Return [X, Y] of the center of cell containing provided text 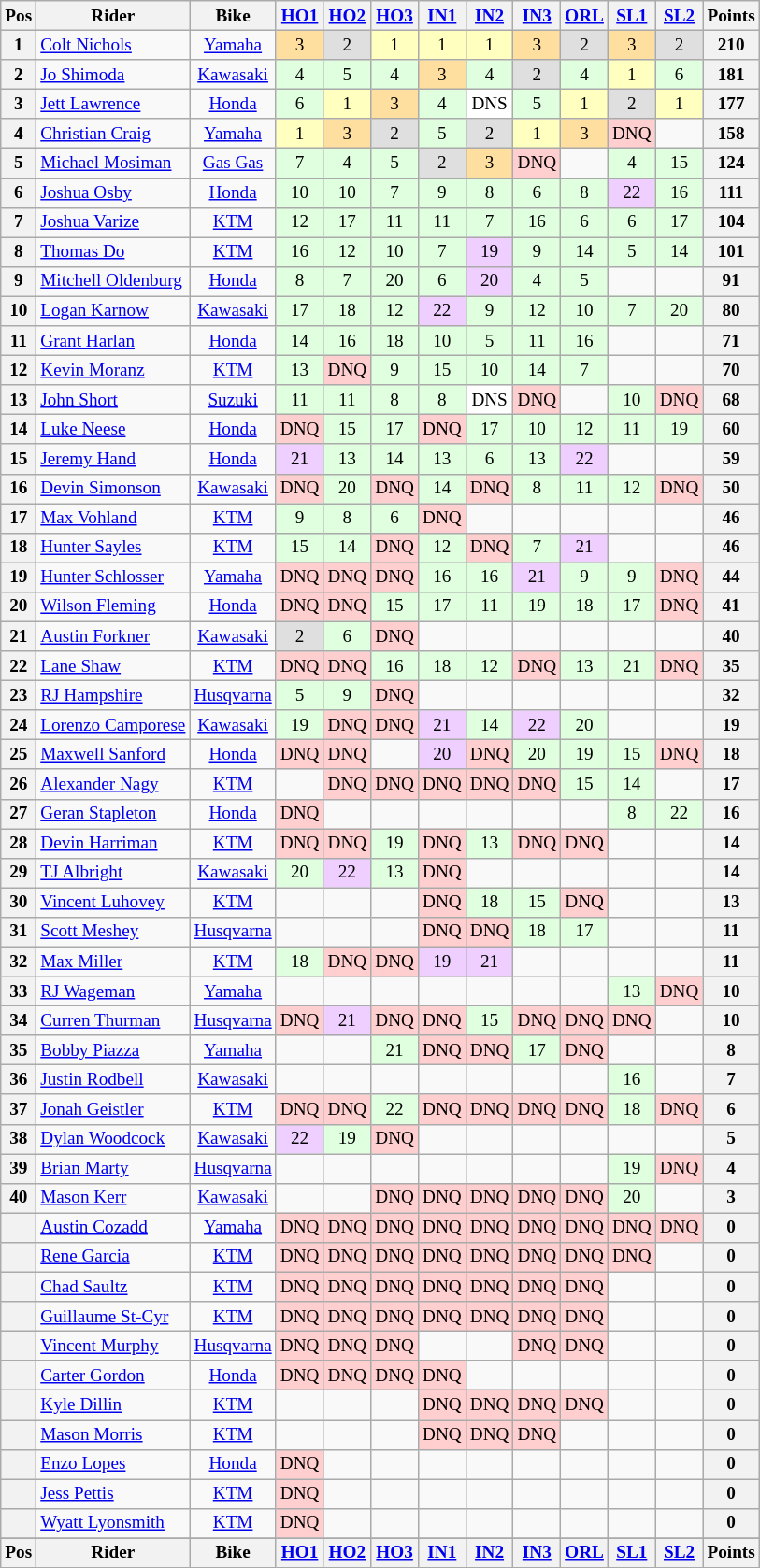
Gas Gas [233, 164]
210 [731, 45]
25 [19, 755]
177 [731, 104]
Justin Rodbell [113, 1080]
Devin Simonson [113, 489]
Christian Craig [113, 134]
Jonah Geistler [113, 1109]
Colt Nichols [113, 45]
41 [731, 606]
Max Vohland [113, 518]
111 [731, 192]
Wyatt Lyonsmith [113, 1523]
Guillaume St-Cyr [113, 1317]
50 [731, 489]
104 [731, 222]
RJ Wageman [113, 991]
71 [731, 341]
Rene Garcia [113, 1257]
TJ Albright [113, 873]
Austin Cozadd [113, 1228]
68 [731, 400]
Dylan Woodcock [113, 1139]
33 [19, 991]
Grant Harlan [113, 341]
Joshua Varize [113, 222]
101 [731, 252]
Alexander Nagy [113, 784]
31 [19, 932]
80 [731, 311]
38 [19, 1139]
70 [731, 370]
Chad Saultz [113, 1287]
30 [19, 903]
60 [731, 430]
Hunter Sayles [113, 548]
23 [19, 695]
Joshua Osby [113, 192]
26 [19, 784]
Logan Karnow [113, 311]
39 [19, 1169]
Jett Lawrence [113, 104]
Hunter Schlosser [113, 577]
Austin Forkner [113, 636]
Kyle Dillin [113, 1405]
29 [19, 873]
44 [731, 577]
Vincent Luhovey [113, 903]
91 [731, 281]
Bobby Piazza [113, 1050]
Scott Meshey [113, 932]
John Short [113, 400]
Lane Shaw [113, 666]
Geran Stapleton [113, 814]
27 [19, 814]
Max Miller [113, 962]
Jo Shimoda [113, 75]
Wilson Fleming [113, 606]
RJ Hampshire [113, 695]
Thomas Do [113, 252]
Lorenzo Camporese [113, 725]
158 [731, 134]
59 [731, 459]
Mitchell Oldenburg [113, 281]
Devin Harriman [113, 843]
Brian Marty [113, 1169]
28 [19, 843]
Vincent Murphy [113, 1346]
Michael Mosiman [113, 164]
Jeremy Hand [113, 459]
Mason Kerr [113, 1198]
181 [731, 75]
Maxwell Sanford [113, 755]
36 [19, 1080]
124 [731, 164]
Mason Morris [113, 1434]
Enzo Lopes [113, 1464]
Jess Pettis [113, 1494]
24 [19, 725]
37 [19, 1109]
Curren Thurman [113, 1020]
Luke Neese [113, 430]
34 [19, 1020]
Kevin Moranz [113, 370]
Carter Gordon [113, 1376]
Suzuki [233, 400]
